Capture the cell that displays the provided text and extract its [x, y] central coordinate. 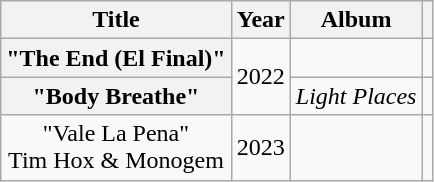
Light Places [356, 96]
"The End (El Final)" [116, 58]
Title [116, 20]
Year [260, 20]
"Vale La Pena"Tim Hox & Monogem [116, 148]
2022 [260, 77]
"Body Breathe" [116, 96]
Album [356, 20]
2023 [260, 148]
